Identify which cell holds the provided text, then report its [x, y] central coordinate. 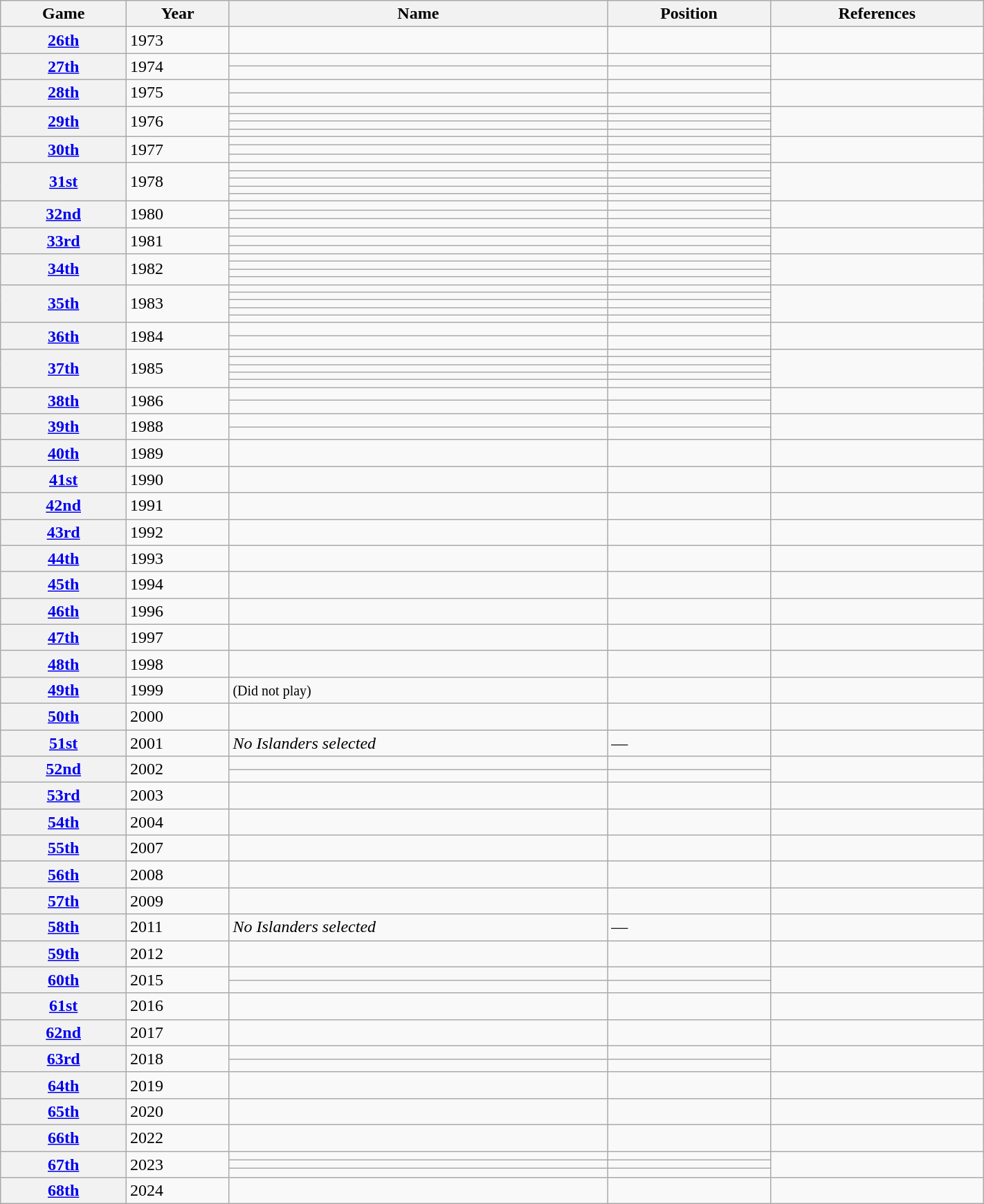
37th [64, 368]
1973 [178, 40]
2008 [178, 875]
68th [64, 1191]
54th [64, 822]
35th [64, 303]
29th [64, 121]
55th [64, 848]
47th [64, 637]
48th [64, 664]
2020 [178, 1111]
1983 [178, 303]
2000 [178, 716]
2024 [178, 1191]
31st [64, 181]
2002 [178, 769]
1985 [178, 368]
62nd [64, 1032]
Position [689, 14]
1978 [178, 181]
2001 [178, 742]
57th [64, 901]
32nd [64, 215]
2017 [178, 1032]
52nd [64, 769]
39th [64, 427]
1994 [178, 585]
1992 [178, 532]
References [877, 14]
1991 [178, 506]
45th [64, 585]
2023 [178, 1165]
33rd [64, 241]
1977 [178, 149]
1980 [178, 215]
2011 [178, 927]
44th [64, 558]
59th [64, 954]
1984 [178, 336]
61st [64, 1006]
40th [64, 453]
1996 [178, 611]
2003 [178, 796]
Game [64, 14]
63rd [64, 1059]
58th [64, 927]
2019 [178, 1085]
(Did not play) [418, 690]
27th [64, 66]
Year [178, 14]
1976 [178, 121]
1981 [178, 241]
60th [64, 980]
2004 [178, 822]
2007 [178, 848]
30th [64, 149]
1986 [178, 401]
43rd [64, 532]
34th [64, 269]
1975 [178, 93]
1999 [178, 690]
46th [64, 611]
2009 [178, 901]
1993 [178, 558]
1998 [178, 664]
56th [64, 875]
1989 [178, 453]
38th [64, 401]
Name [418, 14]
2018 [178, 1059]
28th [64, 93]
2015 [178, 980]
36th [64, 336]
51st [64, 742]
26th [64, 40]
42nd [64, 506]
66th [64, 1138]
64th [64, 1085]
1997 [178, 637]
49th [64, 690]
1988 [178, 427]
2022 [178, 1138]
50th [64, 716]
1982 [178, 269]
53rd [64, 796]
65th [64, 1111]
1990 [178, 480]
1974 [178, 66]
2016 [178, 1006]
2012 [178, 954]
67th [64, 1165]
41st [64, 480]
